Locate the cell with the specified text and output its (x, y) center coordinate. 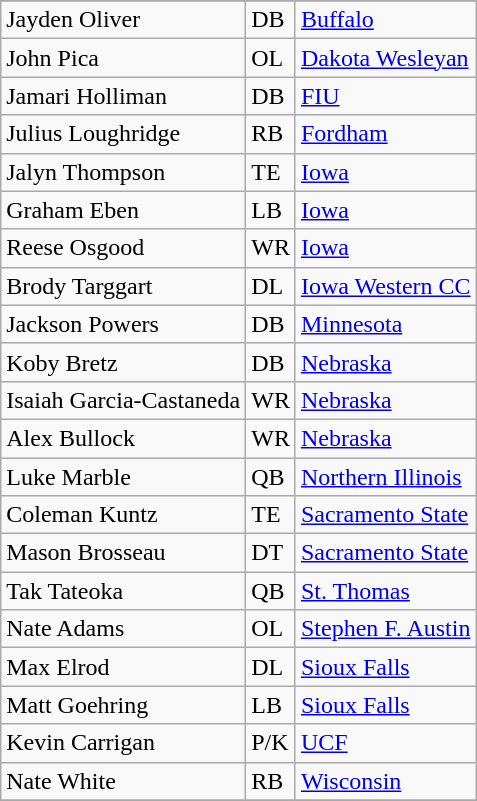
Tak Tateoka (124, 591)
Coleman Kuntz (124, 515)
St. Thomas (386, 591)
Max Elrod (124, 667)
Reese Osgood (124, 248)
Dakota Wesleyan (386, 58)
Isaiah Garcia-Castaneda (124, 400)
FIU (386, 96)
DT (271, 553)
Mason Brosseau (124, 553)
Matt Goehring (124, 705)
Alex Bullock (124, 438)
John Pica (124, 58)
Nate Adams (124, 629)
Buffalo (386, 20)
Minnesota (386, 324)
Kevin Carrigan (124, 743)
Koby Bretz (124, 362)
Wisconsin (386, 781)
Jalyn Thompson (124, 172)
UCF (386, 743)
Luke Marble (124, 477)
Nate White (124, 781)
Iowa Western CC (386, 286)
Graham Eben (124, 210)
P/K (271, 743)
Brody Targgart (124, 286)
Stephen F. Austin (386, 629)
Northern Illinois (386, 477)
Fordham (386, 134)
Jamari Holliman (124, 96)
Jayden Oliver (124, 20)
Jackson Powers (124, 324)
Julius Loughridge (124, 134)
